Identify which cell holds the provided text, then report its [x, y] central coordinate. 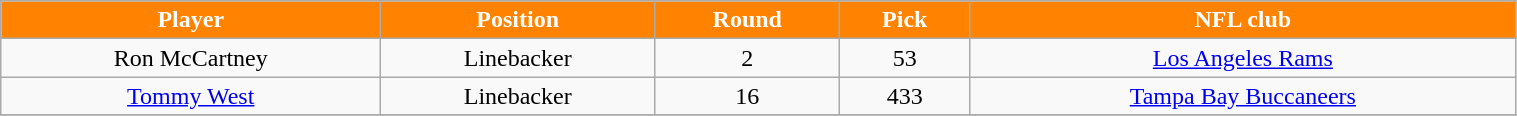
Tampa Bay Buccaneers [1243, 96]
Los Angeles Rams [1243, 58]
53 [905, 58]
Ron McCartney [191, 58]
433 [905, 96]
Round [748, 20]
NFL club [1243, 20]
Pick [905, 20]
Tommy West [191, 96]
2 [748, 58]
Position [518, 20]
16 [748, 96]
Player [191, 20]
